Determine the [x, y] coordinate at the center of the cell enclosing the given text.  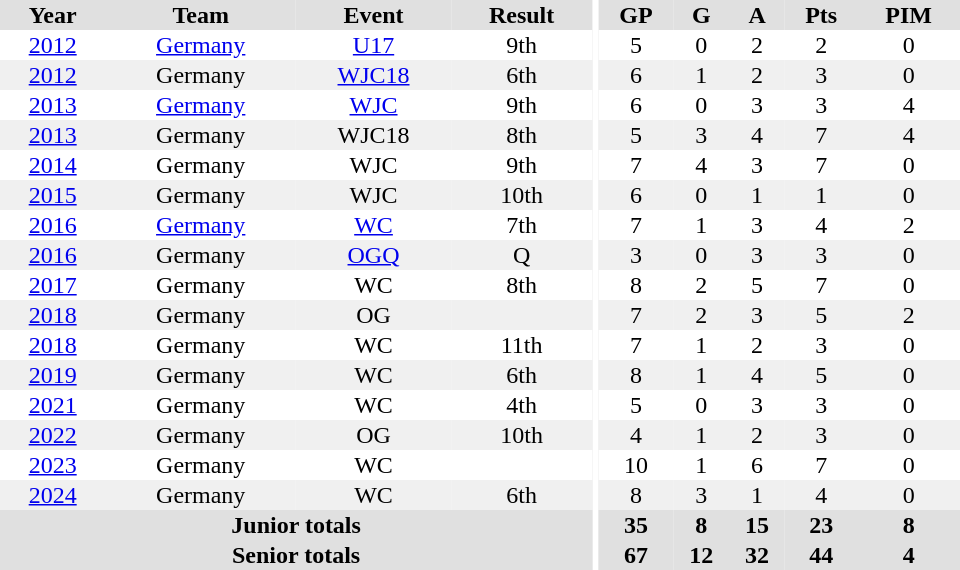
67 [636, 555]
32 [757, 555]
Year [52, 15]
15 [757, 525]
Pts [821, 15]
44 [821, 555]
2017 [52, 285]
Result [522, 15]
12 [701, 555]
2014 [52, 165]
PIM [908, 15]
GP [636, 15]
2022 [52, 435]
11th [522, 345]
U17 [374, 45]
G [701, 15]
2024 [52, 495]
10 [636, 465]
4th [522, 405]
23 [821, 525]
Event [374, 15]
Q [522, 255]
35 [636, 525]
2019 [52, 375]
Junior totals [296, 525]
Team [200, 15]
OGQ [374, 255]
Senior totals [296, 555]
A [757, 15]
2021 [52, 405]
2023 [52, 465]
7th [522, 225]
2015 [52, 195]
